Return (X, Y) of the center of cell containing provided text 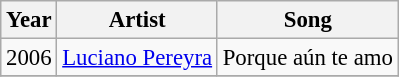
Porque aún te amo (308, 58)
Artist (137, 20)
Luciano Pereyra (137, 58)
2006 (29, 58)
Year (29, 20)
Song (308, 20)
